For the text-containing cell, return its midpoint in [X, Y] coordinate format. 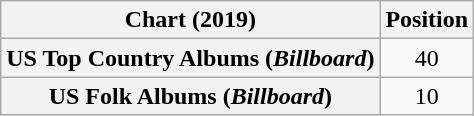
10 [427, 96]
US Top Country Albums (Billboard) [190, 58]
US Folk Albums (Billboard) [190, 96]
40 [427, 58]
Position [427, 20]
Chart (2019) [190, 20]
